Provide the [X, Y] coordinate of the cell's center where the given text is located.  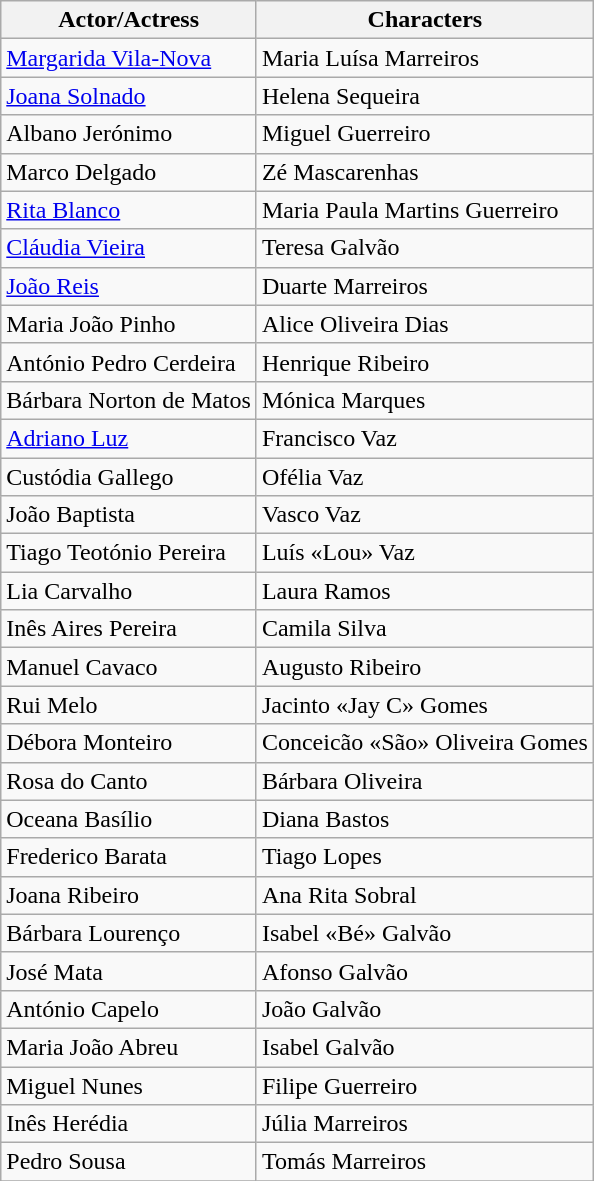
Marco Delgado [129, 172]
Duarte Marreiros [424, 286]
Ofélia Vaz [424, 477]
Rui Melo [129, 705]
Inês Herédia [129, 1124]
Bárbara Lourenço [129, 933]
Isabel «Bé» Galvão [424, 933]
Augusto Ribeiro [424, 667]
Camila Silva [424, 629]
Débora Monteiro [129, 743]
Luís «Lou» Vaz [424, 553]
Filipe Guerreiro [424, 1085]
João Baptista [129, 515]
Diana Bastos [424, 819]
Miguel Nunes [129, 1085]
Vasco Vaz [424, 515]
Rita Blanco [129, 210]
Characters [424, 20]
António Capelo [129, 1009]
Miguel Guerreiro [424, 134]
Mónica Marques [424, 400]
Henrique Ribeiro [424, 362]
Ana Rita Sobral [424, 895]
Margarida Vila-Nova [129, 58]
Joana Ribeiro [129, 895]
Frederico Barata [129, 857]
Inês Aires Pereira [129, 629]
Custódia Gallego [129, 477]
Joana Solnado [129, 96]
Maria João Abreu [129, 1047]
Rosa do Canto [129, 781]
Conceicão «São» Oliveira Gomes [424, 743]
Júlia Marreiros [424, 1124]
Cláudia Vieira [129, 248]
Lia Carvalho [129, 591]
Laura Ramos [424, 591]
Tomás Marreiros [424, 1162]
Jacinto «Jay C» Gomes [424, 705]
Actor/Actress [129, 20]
Tiago Lopes [424, 857]
Oceana Basílio [129, 819]
Bárbara Oliveira [424, 781]
João Reis [129, 286]
Maria Paula Martins Guerreiro [424, 210]
João Galvão [424, 1009]
Alice Oliveira Dias [424, 324]
Isabel Galvão [424, 1047]
Tiago Teotónio Pereira [129, 553]
Maria João Pinho [129, 324]
José Mata [129, 971]
Bárbara Norton de Matos [129, 400]
Adriano Luz [129, 438]
Helena Sequeira [424, 96]
António Pedro Cerdeira [129, 362]
Manuel Cavaco [129, 667]
Zé Mascarenhas [424, 172]
Maria Luísa Marreiros [424, 58]
Francisco Vaz [424, 438]
Afonso Galvão [424, 971]
Albano Jerónimo [129, 134]
Pedro Sousa [129, 1162]
Teresa Galvão [424, 248]
